Output the (X, Y) coordinate of the center of the cell containing the given text.  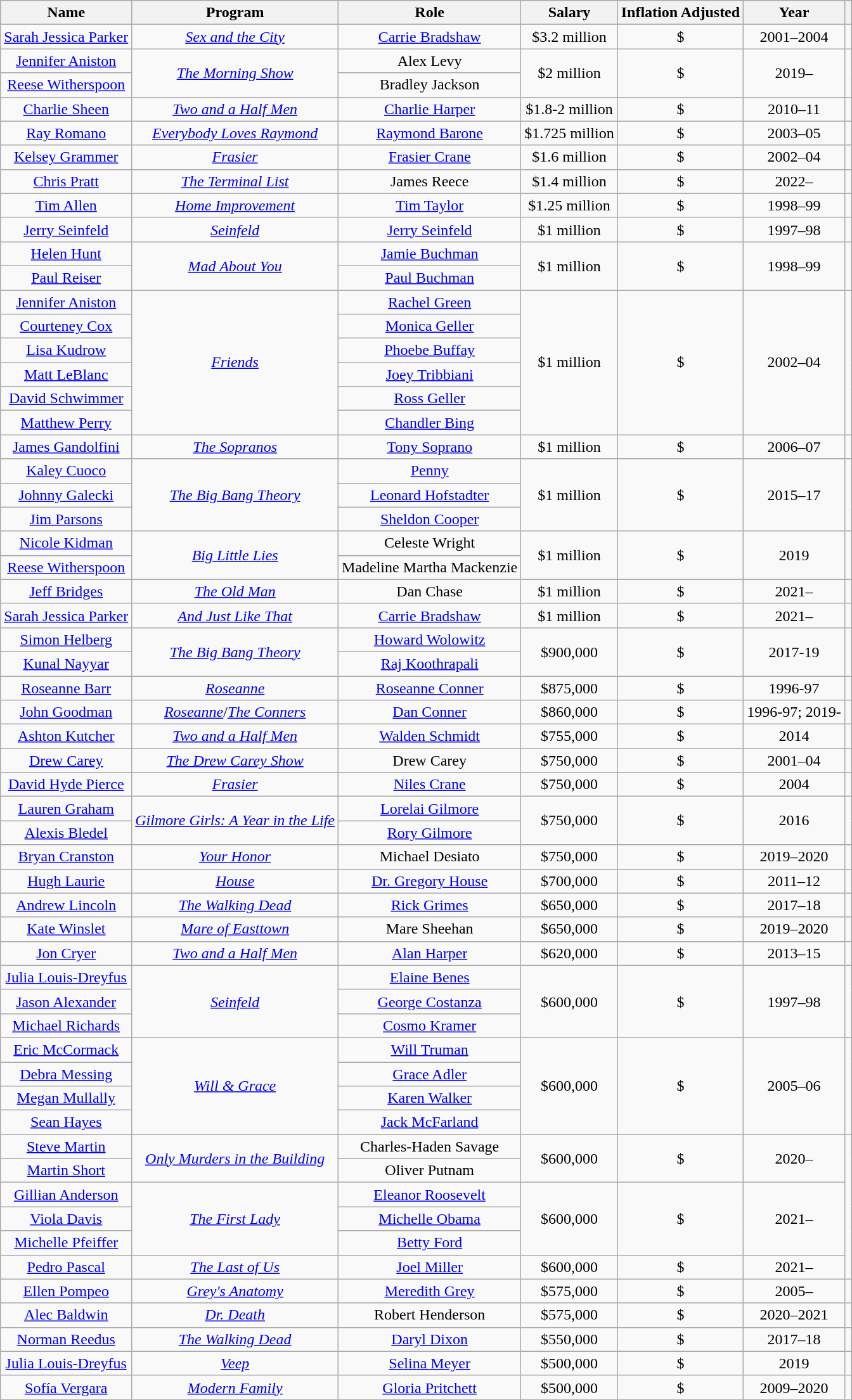
Joey Tribbiani (430, 375)
Dr. Gregory House (430, 881)
Kate Winslet (66, 929)
Ashton Kutcher (66, 736)
Jack McFarland (430, 1122)
Dr. Death (235, 1315)
Pedro Pascal (66, 1267)
Tim Taylor (430, 205)
Your Honor (235, 857)
Phoebe Buffay (430, 350)
John Goodman (66, 712)
The Last of Us (235, 1267)
Salary (569, 13)
Rachel Green (430, 302)
Bradley Jackson (430, 85)
1996-97 (794, 688)
Rick Grimes (430, 905)
James Reece (430, 181)
Jon Cryer (66, 953)
Viola Davis (66, 1219)
Will & Grace (235, 1086)
Roseanne/The Conners (235, 712)
$860,000 (569, 712)
Megan Mullally (66, 1098)
Matthew Perry (66, 423)
Gloria Pritchett (430, 1387)
$2 million (569, 73)
The Sopranos (235, 447)
Oliver Putnam (430, 1171)
Paul Reiser (66, 278)
Michelle Pfeiffer (66, 1243)
Sofía Vergara (66, 1387)
$1.4 million (569, 181)
2005–06 (794, 1086)
Tim Allen (66, 205)
Martin Short (66, 1171)
Charlie Sheen (66, 109)
Roseanne Conner (430, 688)
The Drew Carey Show (235, 761)
Helen Hunt (66, 254)
Andrew Lincoln (66, 905)
$1.8-2 million (569, 109)
Home Improvement (235, 205)
Chris Pratt (66, 181)
2017-19 (794, 652)
$875,000 (569, 688)
The Terminal List (235, 181)
Gilmore Girls: A Year in the Life (235, 821)
2010–11 (794, 109)
Grace Adler (430, 1074)
Chandler Bing (430, 423)
2005– (794, 1291)
Ray Romano (66, 133)
Friends (235, 363)
Debra Messing (66, 1074)
2015–17 (794, 495)
Monica Geller (430, 326)
Year (794, 13)
Tony Soprano (430, 447)
$1.725 million (569, 133)
The Morning Show (235, 73)
$1.6 million (569, 157)
Everybody Loves Raymond (235, 133)
2009–2020 (794, 1387)
Michelle Obama (430, 1219)
2001–2004 (794, 37)
$900,000 (569, 652)
Alex Levy (430, 61)
Dan Conner (430, 712)
Mare of Easttown (235, 929)
Kelsey Grammer (66, 157)
Veep (235, 1363)
Sean Hayes (66, 1122)
2011–12 (794, 881)
Lorelai Gilmore (430, 809)
Matt LeBlanc (66, 375)
Howard Wolowitz (430, 639)
Roseanne Barr (66, 688)
Raj Koothrapali (430, 664)
Big Little Lies (235, 555)
2020–2021 (794, 1315)
2001–04 (794, 761)
2004 (794, 785)
George Costanza (430, 1001)
Meredith Grey (430, 1291)
Charlie Harper (430, 109)
The First Lady (235, 1219)
Sheldon Cooper (430, 519)
Cosmo Kramer (430, 1025)
$3.2 million (569, 37)
$550,000 (569, 1339)
Name (66, 13)
Gillian Anderson (66, 1195)
Grey's Anatomy (235, 1291)
Eric McCormack (66, 1050)
Steve Martin (66, 1146)
Alec Baldwin (66, 1315)
Will Truman (430, 1050)
Alexis Bledel (66, 833)
Paul Buchman (430, 278)
Michael Desiato (430, 857)
2006–07 (794, 447)
$1.25 million (569, 205)
Lauren Graham (66, 809)
James Gandolfini (66, 447)
Mad About You (235, 266)
Ross Geller (430, 399)
Betty Ford (430, 1243)
Alan Harper (430, 953)
Daryl Dixon (430, 1339)
Roseanne (235, 688)
Norman Reedus (66, 1339)
2020– (794, 1159)
Jason Alexander (66, 1001)
Dan Chase (430, 591)
1996-97; 2019- (794, 712)
Selina Meyer (430, 1363)
David Hyde Pierce (66, 785)
Kaley Cuoco (66, 471)
2016 (794, 821)
Modern Family (235, 1387)
Johnny Galecki (66, 495)
Inflation Adjusted (680, 13)
Kunal Nayyar (66, 664)
Sex and the City (235, 37)
$700,000 (569, 881)
Charles-Haden Savage (430, 1146)
Role (430, 13)
Niles Crane (430, 785)
And Just Like That (235, 615)
Celeste Wright (430, 543)
Rory Gilmore (430, 833)
Bryan Cranston (66, 857)
House (235, 881)
Elaine Benes (430, 977)
Courteney Cox (66, 326)
Michael Richards (66, 1025)
$620,000 (569, 953)
Ellen Pompeo (66, 1291)
Walden Schmidt (430, 736)
Leonard Hofstadter (430, 495)
Robert Henderson (430, 1315)
The Old Man (235, 591)
Eleanor Roosevelt (430, 1195)
Frasier Crane (430, 157)
David Schwimmer (66, 399)
Jim Parsons (66, 519)
Nicole Kidman (66, 543)
2013–15 (794, 953)
Penny (430, 471)
2014 (794, 736)
2019– (794, 73)
Simon Helberg (66, 639)
Raymond Barone (430, 133)
Program (235, 13)
Jamie Buchman (430, 254)
Jeff Bridges (66, 591)
$755,000 (569, 736)
Only Murders in the Building (235, 1159)
Hugh Laurie (66, 881)
Madeline Martha Mackenzie (430, 567)
Joel Miller (430, 1267)
Lisa Kudrow (66, 350)
2003–05 (794, 133)
Karen Walker (430, 1098)
2022– (794, 181)
Mare Sheehan (430, 929)
